Extract the (X, Y) coordinate from the center of the cell holding the provided text.  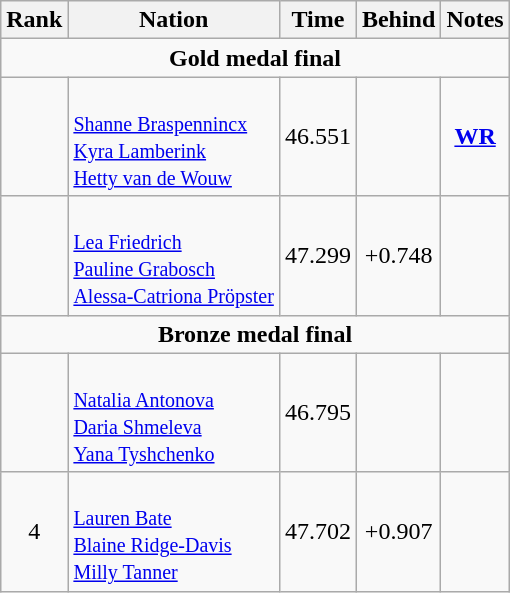
47.299 (318, 256)
Notes (475, 20)
Lauren BateBlaine Ridge-DavisMilly Tanner (174, 532)
47.702 (318, 532)
Lea FriedrichPauline GraboschAlessa-Catriona Pröpster (174, 256)
Bronze medal final (255, 334)
Natalia AntonovaDaria ShmelevaYana Tyshchenko (174, 412)
Gold medal final (255, 58)
+0.907 (398, 532)
4 (34, 532)
46.551 (318, 136)
Shanne BraspennincxKyra LamberinkHetty van de Wouw (174, 136)
Time (318, 20)
Behind (398, 20)
WR (475, 136)
46.795 (318, 412)
Rank (34, 20)
Nation (174, 20)
+0.748 (398, 256)
